Detect which cell encompasses the target text, then output its (X, Y) center coordinate. 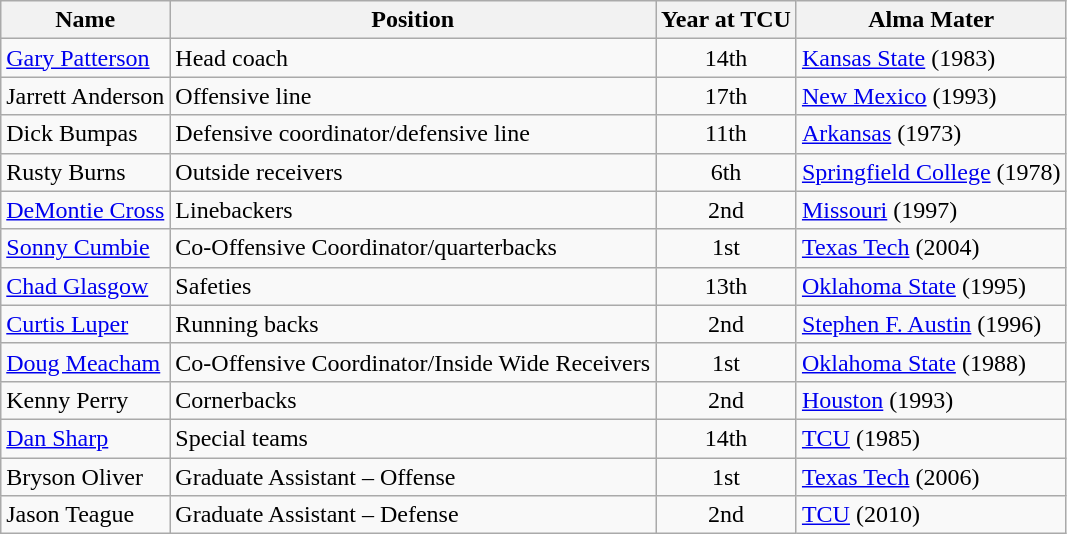
13th (726, 286)
Kansas State (1983) (931, 58)
Safeties (413, 286)
17th (726, 96)
Graduate Assistant – Defense (413, 515)
Running backs (413, 324)
TCU (1985) (931, 438)
DeMontie Cross (86, 210)
Texas Tech (2004) (931, 248)
Stephen F. Austin (1996) (931, 324)
Position (413, 20)
Arkansas (1973) (931, 134)
Missouri (1997) (931, 210)
New Mexico (1993) (931, 96)
Co-Offensive Coordinator/Inside Wide Receivers (413, 362)
Springfield College (1978) (931, 172)
Dick Bumpas (86, 134)
Cornerbacks (413, 400)
Chad Glasgow (86, 286)
Gary Patterson (86, 58)
Bryson Oliver (86, 477)
Offensive line (413, 96)
Dan Sharp (86, 438)
Jason Teague (86, 515)
6th (726, 172)
Sonny Cumbie (86, 248)
Oklahoma State (1995) (931, 286)
Doug Meacham (86, 362)
Name (86, 20)
Oklahoma State (1988) (931, 362)
11th (726, 134)
Graduate Assistant – Offense (413, 477)
Rusty Burns (86, 172)
Defensive coordinator/defensive line (413, 134)
Houston (1993) (931, 400)
Kenny Perry (86, 400)
Jarrett Anderson (86, 96)
Curtis Luper (86, 324)
Special teams (413, 438)
Head coach (413, 58)
TCU (2010) (931, 515)
Year at TCU (726, 20)
Outside receivers (413, 172)
Texas Tech (2006) (931, 477)
Co-Offensive Coordinator/quarterbacks (413, 248)
Linebackers (413, 210)
Alma Mater (931, 20)
